Return (x, y) of the center of cell containing provided text 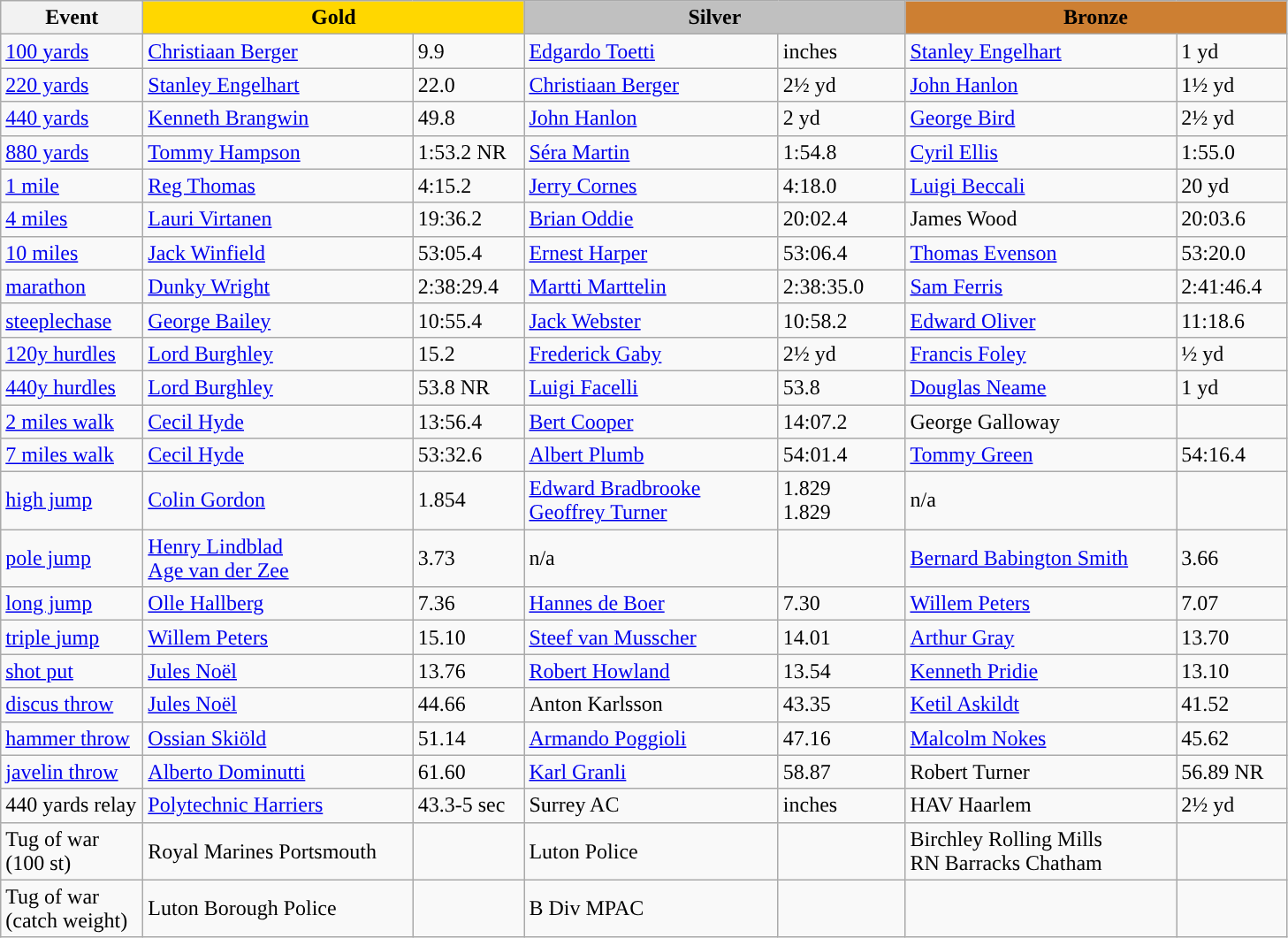
15.10 (469, 637)
2:41:46.4 (1231, 286)
54:16.4 (1231, 455)
George Bird (1041, 118)
10 miles (72, 253)
14.01 (842, 637)
Jerry Cornes (651, 186)
43.3-5 sec (469, 805)
Frederick Gaby (651, 354)
shot put (72, 671)
45.62 (1231, 738)
steeplechase (72, 320)
Henry Lindblad Age van der Zee (278, 559)
Kenneth Brangwin (278, 118)
Anton Karlsson (651, 705)
Event (72, 18)
1:54.8 (842, 152)
George Bailey (278, 320)
Luton Police (651, 850)
Hannes de Boer (651, 604)
Bronze (1096, 18)
47.16 (842, 738)
Thomas Evenson (1041, 253)
Armando Poggioli (651, 738)
Ketil Askildt (1041, 705)
7.36 (469, 604)
10:55.4 (469, 320)
2 yd (842, 118)
2:38:35.0 (842, 286)
Royal Marines Portsmouth (278, 850)
James Wood (1041, 219)
Jack Winfield (278, 253)
George Galloway (1041, 422)
58.87 (842, 772)
4 miles (72, 219)
20:03.6 (1231, 219)
Albert Plumb (651, 455)
Malcolm Nokes (1041, 738)
53:20.0 (1231, 253)
53.8 (842, 387)
51.14 (469, 738)
44.66 (469, 705)
1.854 (469, 500)
61.60 (469, 772)
13.10 (1231, 671)
½ yd (1231, 354)
440y hurdles (72, 387)
B Div MPAC (651, 909)
13:56.4 (469, 422)
Arthur Gray (1041, 637)
13.76 (469, 671)
20 yd (1231, 186)
Silver (714, 18)
41.52 (1231, 705)
Martti Marttelin (651, 286)
53:32.6 (469, 455)
4:15.2 (469, 186)
1 mile (72, 186)
Francis Foley (1041, 354)
Tug of war (catch weight) (72, 909)
Bert Cooper (651, 422)
100 yards (72, 51)
4:18.0 (842, 186)
53.8 NR (469, 387)
Steef van Musscher (651, 637)
7 miles walk (72, 455)
Surrey AC (651, 805)
440 yards relay (72, 805)
hammer throw (72, 738)
1:55.0 (1231, 152)
Tug of war (100 st) (72, 850)
Alberto Dominutti (278, 772)
discus throw (72, 705)
Reg Thomas (278, 186)
120y hurdles (72, 354)
3.73 (469, 559)
Edward Oliver (1041, 320)
Tommy Hampson (278, 152)
Jack Webster (651, 320)
javelin throw (72, 772)
22.0 (469, 85)
Kenneth Pridie (1041, 671)
53:05.4 (469, 253)
56.89 NR (1231, 772)
Olle Hallberg (278, 604)
marathon (72, 286)
1.8291.829 (842, 500)
Luigi Beccali (1041, 186)
Ossian Skiöld (278, 738)
220 yards (72, 85)
19:36.2 (469, 219)
20:02.4 (842, 219)
HAV Haarlem (1041, 805)
Brian Oddie (651, 219)
Robert Turner (1041, 772)
Colin Gordon (278, 500)
Robert Howland (651, 671)
Ernest Harper (651, 253)
pole jump (72, 559)
Douglas Neame (1041, 387)
Séra Martin (651, 152)
3.66 (1231, 559)
1:53.2 NR (469, 152)
7.07 (1231, 604)
Tommy Green (1041, 455)
9.9 (469, 51)
Cyril Ellis (1041, 152)
13.70 (1231, 637)
Bernard Babington Smith (1041, 559)
Dunky Wright (278, 286)
7.30 (842, 604)
Karl Granli (651, 772)
Edgardo Toetti (651, 51)
11:18.6 (1231, 320)
15.2 (469, 354)
440 yards (72, 118)
long jump (72, 604)
43.35 (842, 705)
10:58.2 (842, 320)
Birchley Rolling MillsRN Barracks Chatham (1041, 850)
13.54 (842, 671)
Sam Ferris (1041, 286)
triple jump (72, 637)
Luton Borough Police (278, 909)
49.8 (469, 118)
high jump (72, 500)
Luigi Facelli (651, 387)
Gold (334, 18)
Lauri Virtanen (278, 219)
54:01.4 (842, 455)
14:07.2 (842, 422)
880 yards (72, 152)
2 miles walk (72, 422)
Edward BradbrookeGeoffrey Turner (651, 500)
1½ yd (1231, 85)
Polytechnic Harriers (278, 805)
2:38:29.4 (469, 286)
53:06.4 (842, 253)
